Pinpoint the cell where the given text exists, returning its (x, y) midpoint coordinate. 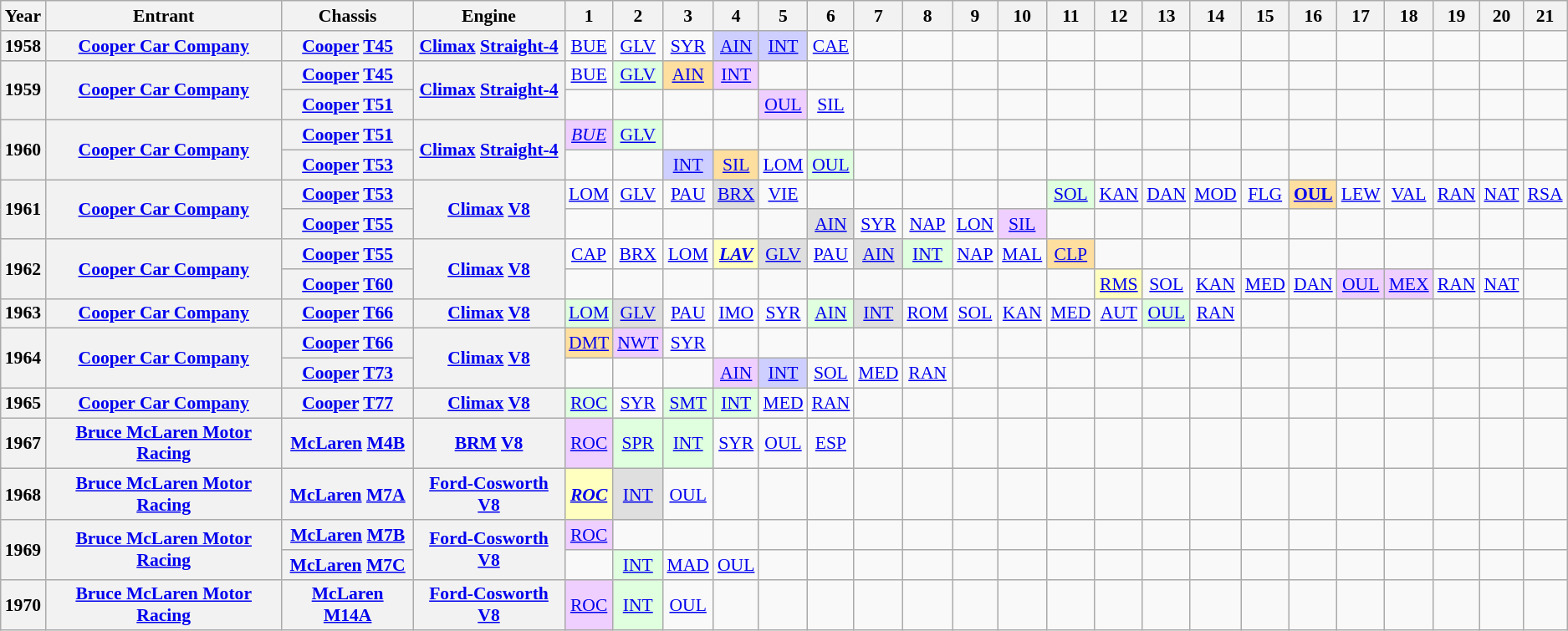
15 (1265, 16)
12 (1119, 16)
Entrant (164, 16)
16 (1313, 16)
1959 (23, 90)
MAL (1022, 254)
Chassis (348, 16)
7 (878, 16)
ESP (831, 443)
SPR (637, 443)
1970 (23, 605)
14 (1216, 16)
20 (1501, 16)
VIE (783, 195)
Engine (488, 16)
McLaren M14A (348, 605)
1 (589, 16)
BRM V8 (488, 443)
1969 (23, 550)
21 (1545, 16)
LAV (736, 254)
CAE (831, 46)
ROM (927, 313)
Cooper T60 (348, 284)
1963 (23, 313)
1960 (23, 150)
1968 (23, 495)
1962 (23, 269)
6 (831, 16)
Cooper T77 (348, 403)
McLaren M7C (348, 565)
RSA (1545, 195)
4 (736, 16)
1965 (23, 403)
1958 (23, 46)
RMS (1119, 284)
SMT (687, 403)
AUT (1119, 313)
FLG (1265, 195)
Cooper T73 (348, 374)
3 (687, 16)
1964 (23, 358)
McLaren M7B (348, 535)
VAL (1409, 195)
MAD (687, 565)
DMT (589, 343)
Year (23, 16)
LEW (1361, 195)
13 (1166, 16)
CLP (1070, 254)
8 (927, 16)
IMO (736, 313)
18 (1409, 16)
McLaren M7A (348, 495)
17 (1361, 16)
MEX (1409, 284)
10 (1022, 16)
11 (1070, 16)
MOD (1216, 195)
LON (975, 225)
1967 (23, 443)
9 (975, 16)
2 (637, 16)
1961 (23, 209)
CAP (589, 254)
NWT (637, 343)
5 (783, 16)
19 (1457, 16)
McLaren M4B (348, 443)
